Return [x, y] of the center of cell containing provided text 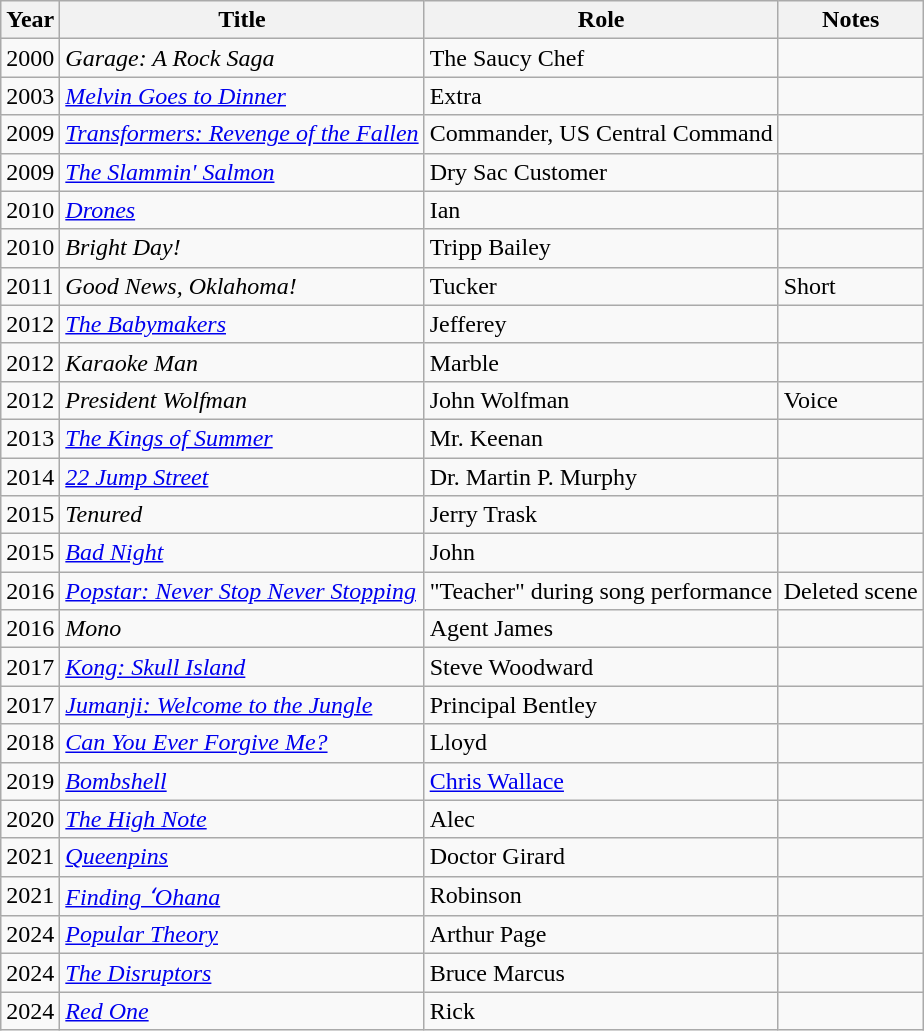
President Wolfman [242, 400]
Tripp Bailey [601, 248]
Queenpins [242, 857]
Doctor Girard [601, 857]
2020 [30, 819]
2013 [30, 438]
Tucker [601, 286]
Voice [850, 400]
2003 [30, 96]
Can You Ever Forgive Me? [242, 743]
The Kings of Summer [242, 438]
22 Jump Street [242, 477]
Commander, US Central Command [601, 134]
Title [242, 20]
The Saucy Chef [601, 58]
Rick [601, 1011]
Ian [601, 210]
Mr. Keenan [601, 438]
Marble [601, 362]
Jumanji: Welcome to the Jungle [242, 705]
Mono [242, 629]
2018 [30, 743]
John [601, 553]
Extra [601, 96]
Dry Sac Customer [601, 172]
Chris Wallace [601, 781]
Arthur Page [601, 935]
Drones [242, 210]
2019 [30, 781]
Transformers: Revenge of the Fallen [242, 134]
Role [601, 20]
Melvin Goes to Dinner [242, 96]
Popstar: Never Stop Never Stopping [242, 591]
The Babymakers [242, 324]
The Disruptors [242, 973]
Kong: Skull Island [242, 667]
Bad Night [242, 553]
2014 [30, 477]
Principal Bentley [601, 705]
Year [30, 20]
Agent James [601, 629]
The High Note [242, 819]
Garage: A Rock Saga [242, 58]
Deleted scene [850, 591]
Bright Day! [242, 248]
Notes [850, 20]
Bombshell [242, 781]
Alec [601, 819]
Jerry Trask [601, 515]
2000 [30, 58]
Robinson [601, 896]
The Slammin' Salmon [242, 172]
Jefferey [601, 324]
Lloyd [601, 743]
Bruce Marcus [601, 973]
John Wolfman [601, 400]
Tenured [242, 515]
Dr. Martin P. Murphy [601, 477]
Red One [242, 1011]
Steve Woodward [601, 667]
Good News, Oklahoma! [242, 286]
Karaoke Man [242, 362]
Short [850, 286]
Finding ʻOhana [242, 896]
2011 [30, 286]
Popular Theory [242, 935]
"Teacher" during song performance [601, 591]
